Pinpoint the cell where the given text exists, returning its (X, Y) midpoint coordinate. 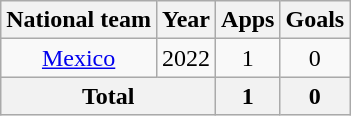
Year (186, 20)
Total (108, 96)
Goals (315, 20)
2022 (186, 58)
Mexico (79, 58)
National team (79, 20)
Apps (248, 20)
